Output the (x, y) coordinate of the center of the cell containing the given text.  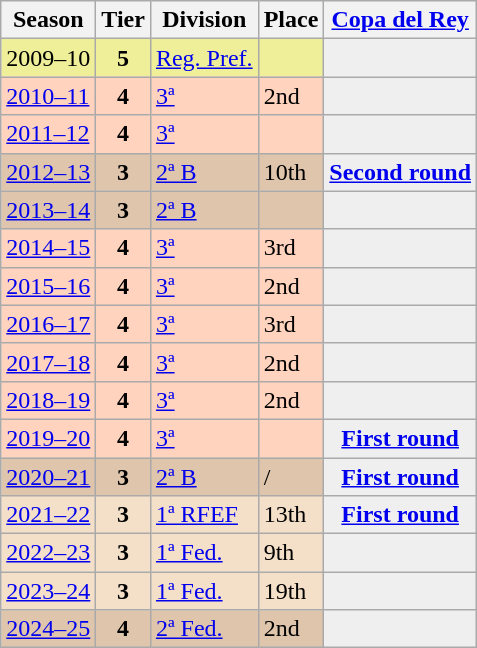
9th (291, 553)
2010–11 (48, 96)
2023–24 (48, 591)
19th (291, 591)
10th (291, 172)
Reg. Pref. (204, 58)
2014–15 (48, 248)
13th (291, 515)
2015–16 (48, 286)
Division (204, 20)
2019–20 (48, 438)
Second round (400, 172)
2012–13 (48, 172)
1ª RFEF (204, 515)
2013–14 (48, 210)
Copa del Rey (400, 20)
2018–19 (48, 400)
2ª Fed. (204, 629)
2024–25 (48, 629)
5 (124, 58)
2020–21 (48, 477)
2021–22 (48, 515)
/ (291, 477)
Season (48, 20)
2022–23 (48, 553)
Tier (124, 20)
Place (291, 20)
2011–12 (48, 134)
2017–18 (48, 362)
2009–10 (48, 58)
2016–17 (48, 324)
